Detect which cell encompasses the target text, then output its (X, Y) center coordinate. 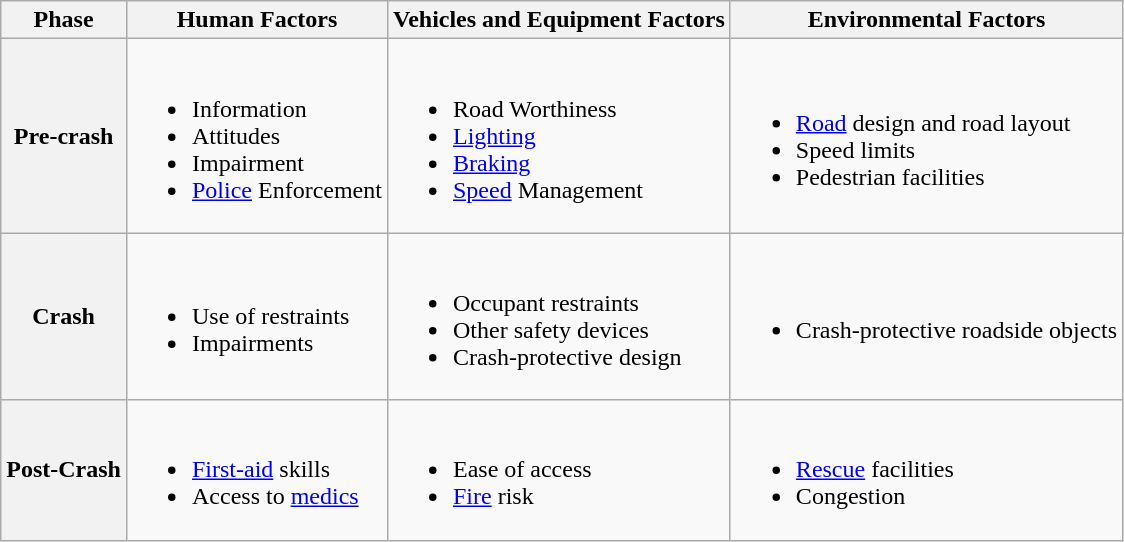
Crash (64, 316)
Road design and road layoutSpeed limitsPedestrian facilities (926, 136)
Environmental Factors (926, 20)
Pre-crash (64, 136)
Use of restraintsImpairments (256, 316)
Phase (64, 20)
Human Factors (256, 20)
Post-Crash (64, 470)
Crash-protective roadside objects (926, 316)
InformationAttitudesImpairmentPolice Enforcement (256, 136)
Rescue facilitiesCongestion (926, 470)
Ease of accessFire risk (558, 470)
Occupant restraintsOther safety devicesCrash-protective design (558, 316)
First-aid skillsAccess to medics (256, 470)
Road WorthinessLightingBrakingSpeed Management (558, 136)
Vehicles and Equipment Factors (558, 20)
